Return the [X, Y] coordinate for the center point of the cell that contains the specified text.  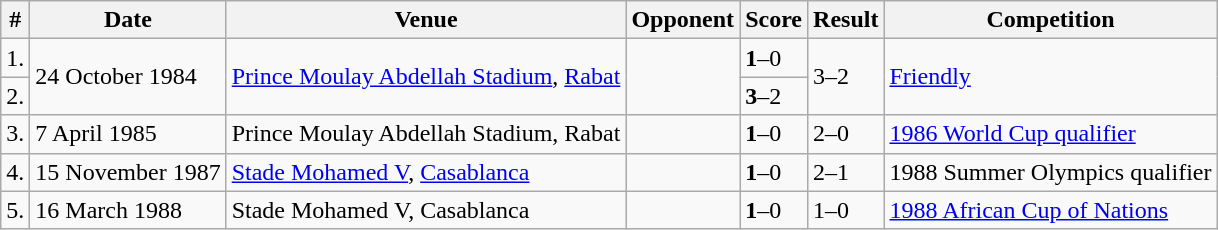
2. [16, 96]
Score [774, 20]
1986 World Cup qualifier [1050, 134]
1988 African Cup of Nations [1050, 210]
Date [128, 20]
16 March 1988 [128, 210]
3. [16, 134]
15 November 1987 [128, 172]
Competition [1050, 20]
4. [16, 172]
Result [846, 20]
Venue [426, 20]
24 October 1984 [128, 77]
# [16, 20]
Opponent [683, 20]
1988 Summer Olympics qualifier [1050, 172]
1. [16, 58]
7 April 1985 [128, 134]
5. [16, 210]
Friendly [1050, 77]
2–1 [846, 172]
2–0 [846, 134]
